Return the (X, Y) coordinate for the center point of the cell that contains the specified text.  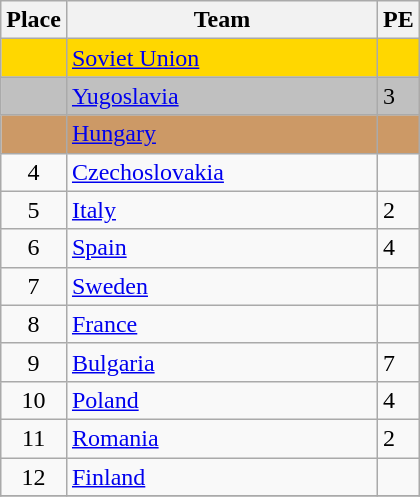
3 (399, 96)
Bulgaria (222, 362)
6 (34, 248)
9 (34, 362)
Hungary (222, 134)
Finland (222, 477)
12 (34, 477)
France (222, 324)
Sweden (222, 286)
Czechoslovakia (222, 172)
8 (34, 324)
PE (399, 20)
Yugoslavia (222, 96)
Team (222, 20)
Place (34, 20)
5 (34, 210)
Italy (222, 210)
Poland (222, 400)
11 (34, 438)
Romania (222, 438)
Spain (222, 248)
10 (34, 400)
Soviet Union (222, 58)
